Return the (x, y) coordinate for the center point of the cell that contains the specified text.  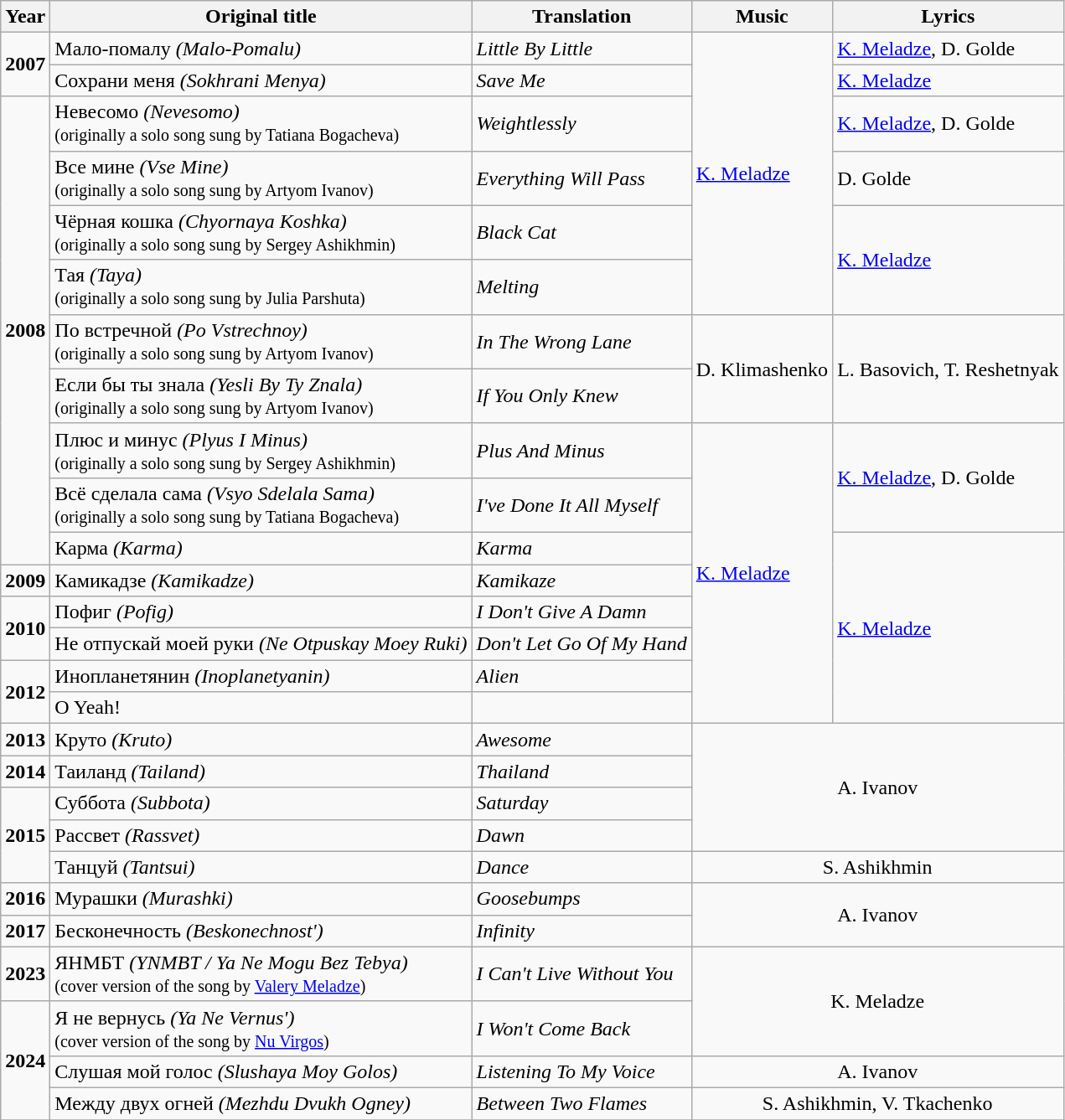
ЯНМБТ (YNMBT / Ya Ne Mogu Bez Tebya)(cover version of the song by Valery Meladze) (261, 973)
Таиланд (Tailand) (261, 772)
Не отпускай моей руки (Ne Otpuskay Moey Ruki) (261, 644)
2016 (25, 899)
Don't Let Go Of My Hand (582, 644)
2023 (25, 973)
Awesome (582, 740)
Everything Will Pass (582, 178)
Between Two Flames (582, 1103)
2015 (25, 835)
Save Me (582, 80)
Бесконечность (Beskonechnost') (261, 931)
Камикадзе (Kamikadze) (261, 581)
Little By Little (582, 49)
Невесомо (Nevesomo)(originally a solo song sung by Tatiana Bogacheva) (261, 124)
Goosebumps (582, 899)
Original title (261, 17)
L. Basovich, T. Reshetnyak (949, 369)
Plus And Minus (582, 451)
Я не вернусь (Ya Ne Vernus')(cover version of the song by Nu Virgos) (261, 1029)
Между двух огней (Mezhdu Dvukh Ogney) (261, 1103)
In The Wrong Lane (582, 342)
I Won't Come Back (582, 1029)
S. Ashikhmin (877, 867)
Плюс и минус (Plyus I Minus)(originally a solo song sung by Sergey Ashikhmin) (261, 451)
O Yeah! (261, 708)
Dawn (582, 835)
Слушая мой голос (Slushaya Moy Golos) (261, 1071)
Saturday (582, 803)
S. Ashikhmin, V. Tkachenko (877, 1103)
Weightlessly (582, 124)
Year (25, 17)
Мало-помалу (Malo-Pomalu) (261, 49)
2024 (25, 1061)
Рассвет (Rassvet) (261, 835)
Если бы ты знала (Yesli By Ty Znala)(originally a solo song sung by Artyom Ivanov) (261, 395)
Kamikaze (582, 581)
Мурашки (Murashki) (261, 899)
2014 (25, 772)
Танцуй (Tantsui) (261, 867)
If You Only Knew (582, 395)
D. Golde (949, 178)
D. Klimashenko (762, 369)
По встречной (Po Vstrechnoy)(originally a solo song sung by Artyom Ivanov) (261, 342)
Карма (Karma) (261, 548)
Music (762, 17)
Сохрани меня (Sokhrani Menya) (261, 80)
Круто (Kruto) (261, 740)
2013 (25, 740)
Тая (Taya)(originally a solo song sung by Julia Parshuta) (261, 286)
2008 (25, 330)
I've Done It All Myself (582, 504)
Karma (582, 548)
Всё сделала сама (Vsyo Sdelala Sama)(originally a solo song sung by Tatiana Bogacheva) (261, 504)
2012 (25, 692)
I Don't Give A Damn (582, 612)
Lyrics (949, 17)
2007 (25, 65)
Суббота (Subbota) (261, 803)
2009 (25, 581)
Infinity (582, 931)
Melting (582, 286)
Чёрная кошка (Chyornaya Koshka)(originally a solo song sung by Sergey Ashikhmin) (261, 233)
Translation (582, 17)
Все мине (Vse Mine)(originally a solo song sung by Artyom Ivanov) (261, 178)
2010 (25, 628)
I Can't Live Without You (582, 973)
Инопланетянин (Inoplanetyanin) (261, 676)
Black Cat (582, 233)
Listening To My Voice (582, 1071)
2017 (25, 931)
Alien (582, 676)
Dance (582, 867)
Thailand (582, 772)
Пофиг (Pofig) (261, 612)
